Search for the cell housing the specified text and yield its [x, y] center coordinate. 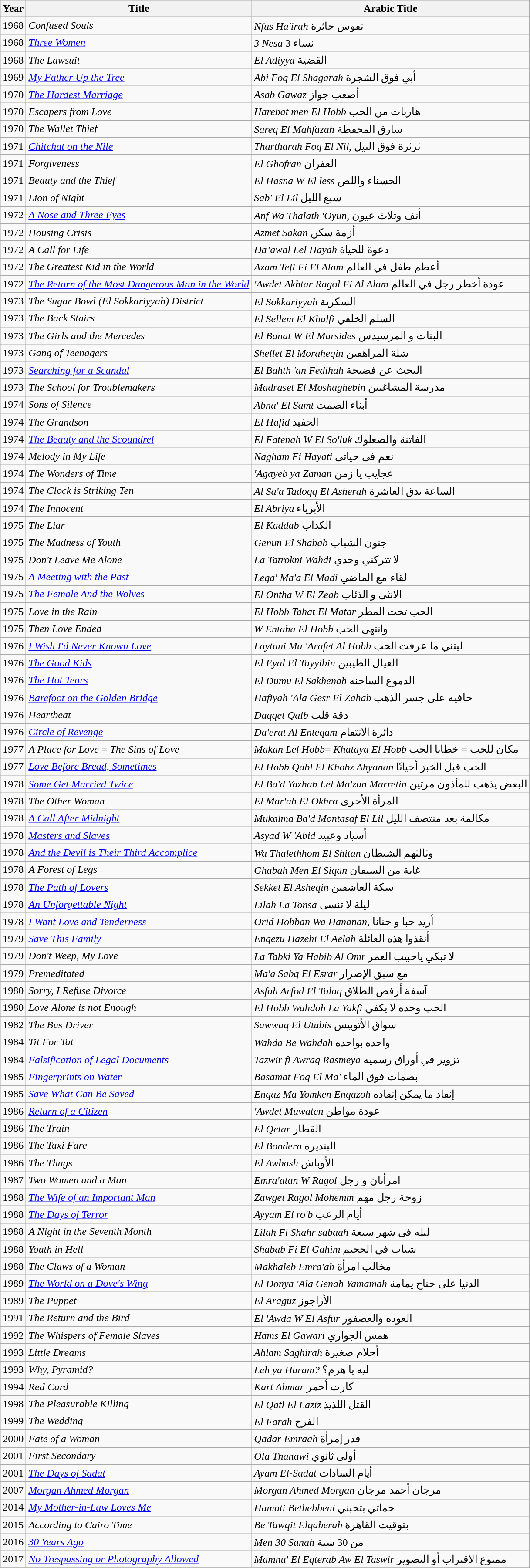
Asyad W 'Abid أسياد وعبيد [391, 835]
Qadar Emraah قدر إمرأة [391, 1439]
1994 [13, 1387]
Laytani Ma 'Arafet Al Hobb ليتني ما عرفت الحب [391, 646]
The Pleasurable Killing [139, 1404]
'Awdet Muwaten عودة مواطن [391, 1111]
Searching for a Scandal [139, 370]
El Bondera البنديره [391, 1146]
2014 [13, 1507]
1999 [13, 1421]
The Train [139, 1129]
Fingerprints on Water [139, 1077]
Housing Crisis [139, 233]
Lion of Night [139, 198]
Sawwaq El Utubis سواق الأتوبيس [391, 1025]
El Hafid الحفيد [391, 422]
Love in the Rain [139, 612]
Chitchat on the Nile [139, 146]
Wahda Be Wahdah واحدة بواحدة [391, 1042]
Forgiveness [139, 163]
Shellet El Moraheqin شلة المراهقين [391, 353]
The Madness of Youth [139, 543]
Morgan Ahmed Morgan [139, 1490]
A Call for Life [139, 250]
Little Dreams [139, 1352]
The Thugs [139, 1163]
Sons of Silence [139, 405]
1969 [13, 78]
Abna' El Samt أبناء الصمت [391, 405]
2007 [13, 1490]
Madraset El Moshaghebin مدرسة المشاغبين [391, 388]
2017 [13, 1559]
Love Before Bread, Sometimes [139, 767]
Save What Can Be Saved [139, 1094]
A Place for Love = The Sins of Love [139, 749]
Azam Tefl Fi El Alam أعظم طفل في العالم [391, 267]
Tazwir fi Awraq Rasmeya تزوير في أوراق رسمية [391, 1060]
El Adiyya القضية [391, 60]
30 Years Ago [139, 1542]
Zawget Ragol Mohemm زوجة رجل مهم [391, 1197]
El Hobb Tahat El Matar الحب تحت المطر [391, 612]
Hamati Bethebbeni حماتي بتحبني [391, 1507]
El Bahth 'an Fedihah البحث عن فضيحة [391, 370]
El Qatl El Laziz القتل اللذيذ [391, 1404]
Nagham Fi Hayati نغم فى حياتى [391, 456]
Mamnu' El Eqterab Aw El Taswir ممنوع الاقتراب أو التصوير [391, 1559]
The Wallet Thief [139, 129]
Leh ya Haram? ليه يا هرم؟ [391, 1370]
Three Women [139, 43]
Ayyam El ro'b أيام الرعب [391, 1215]
The Days of Sadat [139, 1473]
El Dumu El Sakhenah الدموع الساخنة [391, 680]
Kart Ahmar كارت أحمر [391, 1387]
El Araguz الأراجوز [391, 1301]
Falsification of Legal Documents [139, 1060]
Some Get Married Twice [139, 784]
The Back Stairs [139, 318]
Lilah La Tonsa ليلة لا تنسى [391, 904]
Abi Foq El Shagarah أبي فوق الشجرة [391, 78]
According to Cairo Time [139, 1525]
1992 [13, 1335]
Mukalma Ba'd Montasaf El Lil مكالمة بعد منتصف الليل [391, 818]
Enqezu Hazehi El Aelah أنقذوا هذه العائلة [391, 939]
Then Love Ended [139, 629]
Youth in Hell [139, 1249]
Hafiyah 'Ala Gesr El Zahab حافية على جسر الذهب [391, 698]
Morgan Ahmed Morgan مرجان أحمد مرجان [391, 1490]
Leqa' Ma'a El Madi لقاء مع الماضي [391, 577]
1982 [13, 1025]
El Eyal El Tayyibin العيال الطيبين [391, 663]
Anf Wa Thalath 'Oyun, أنف وثلاث عيون [391, 215]
Save This Family [139, 939]
The Wonders of Time [139, 473]
The Path of Lovers [139, 887]
Two Women and a Man [139, 1180]
The Innocent [139, 508]
The Puppet [139, 1301]
The Return of the Most Dangerous Man in the World [139, 284]
The Hot Tears [139, 680]
2000 [13, 1439]
Makan Lel Hobb= Khataya El Hobb مكان للحب = خطايا الحب [391, 749]
Sab' El Lil سبع الليل [391, 198]
El Farah الفرح [391, 1421]
El Ba'd Yazhab Lel Ma'zun Marretin البعض يذهب للمأذون مرتين [391, 784]
Enqaz Ma Yomken Enqazoh إنقاذ ما يمكن إنقاذه [391, 1094]
Masters and Slaves [139, 835]
Daqqet Qalb دقة قلب [391, 715]
Al Sa'a Tadoqq El Asherah الساعة تدق العاشرة [391, 491]
Sorry, I Refuse Divorce [139, 990]
Heartbeat [139, 715]
The World on a Dove's Wing [139, 1284]
Don't Leave Me Alone [139, 560]
Ayam El-Sadat أيام السادات [391, 1473]
El 'Awda W El Asfur العوده والعصفور [391, 1318]
Fate of a Woman [139, 1439]
Circle of Revenge [139, 732]
The Claws of a Woman [139, 1266]
The Lawsuit [139, 60]
First Secondary [139, 1456]
Asfah Arfod El Talaq آسفة أرفض الطلاق [391, 990]
The Bus Driver [139, 1025]
El Ghofran الغفران [391, 163]
The Other Woman [139, 801]
El Banat W El Marsides البنات و المرسيدس [391, 336]
Love Alone is not Enough [139, 1008]
Wa Thalethhom El Shitan وثالثهم الشيطان [391, 853]
The Beauty and the Scoundrel [139, 439]
The Liar [139, 525]
My Father Up the Tree [139, 78]
2016 [13, 1542]
El Kaddab الكداب [391, 525]
Ghabah Men El Siqan غابة من السيقان [391, 870]
Melody in My Life [139, 456]
A Meeting with the Past [139, 577]
Premeditated [139, 973]
El Fatenah W El So'luk الفاتنة والصعلوك [391, 439]
The Good Kids [139, 663]
El Sokkariyyah السكرية [391, 301]
Nfus Ha'irah نفوس حائرة [391, 26]
The Female And the Wolves [139, 594]
The Clock is Striking Ten [139, 491]
Arabic Title [391, 9]
Shabab Fi El Gahim شباب في الجحيم [391, 1249]
Emra'atan W Ragol امرأتان و رجل [391, 1180]
Basamat Foq El Ma' بصمات فوق الماء [391, 1077]
The Days of Terror [139, 1215]
'Awdet Akhtar Ragol Fi Al Alam عودة أخطر رجل في العالم [391, 284]
Year [13, 9]
The Grandson [139, 422]
Asab Gawaz أصعب جواز [391, 95]
Da'erat Al Enteqam دائرة الانتقام [391, 732]
The Taxi Fare [139, 1146]
El Hobb Qabl El Khobz Ahyanan الحب قبل الخبز أحيانًا [391, 767]
Hams El Gawari همس الجواري [391, 1335]
I Want Love and Tenderness [139, 922]
Tit For Tat [139, 1042]
Ola Thanawi أولى ثانوي [391, 1456]
2015 [13, 1525]
The School for Troublemakers [139, 388]
El Abriya الأبرياء [391, 508]
1998 [13, 1404]
The Greatest Kid in the World [139, 267]
El Qetar القطار [391, 1129]
3 Nesa 3 نساء [391, 43]
A Forest of Legs [139, 870]
1987 [13, 1180]
The Girls and the Mercedes [139, 336]
W Entaha El Hobb وانتهى الحب [391, 629]
El Donya 'Ala Genah Yamamah الدنيا على جناح يمامة [391, 1284]
Red Card [139, 1387]
An Unforgettable Night [139, 904]
Makhaleb Emra'ah مخالب امرأة [391, 1266]
Lilah Fi Shahr sabaah ليله فى شهر سبعة [391, 1232]
Sekket El Asheqin سكة العاشقين [391, 887]
Sareq El Mahfazah سارق المحفظة [391, 129]
The Hardest Marriage [139, 95]
Thartharah Foq El Nil, ثرثرة فوق النيل [391, 146]
El Mar'ah El Okhra المرأة الأخرى [391, 801]
Genun El Shabab جنون الشباب [391, 543]
Harebat men El Hobb هاربات من الحب [391, 112]
Barefoot on the Golden Bridge [139, 698]
A Nose and Three Eyes [139, 215]
I Wish I'd Never Known Love [139, 646]
Confused Souls [139, 26]
Beauty and the Thief [139, 181]
1991 [13, 1318]
No Trespassing or Photography Allowed [139, 1559]
My Mother-in-Law Loves Me [139, 1507]
Be Tawqit Elqaherah بتوقيت القاهرة [391, 1525]
Escapers from Love [139, 112]
Gang of Teenagers [139, 353]
A Night in the Seventh Month [139, 1232]
El Hobb Wahdoh La Yakfi الحب وحده لا يكفي [391, 1008]
The Return and the Bird [139, 1318]
The Wife of an Important Man [139, 1197]
The Wedding [139, 1421]
El Sellem El Khalfi السلم الخلفي [391, 318]
'Agayeb ya Zaman عجايب يا زمن [391, 473]
El Ontha W El Zeab الانثى و الذئاب [391, 594]
Men 30 Sanah من 30 سنة [391, 1542]
La Tatrokni Wahdi لا تتركني وحدي [391, 560]
Orid Hobban Wa Hananan, أريد حبا و حنانا [391, 922]
La Tabki Ya Habib Al Omr لا تبكي ياحبيب العمر [391, 956]
Azmet Sakan أزمة سكن [391, 233]
The Sugar Bowl (El Sokkariyyah) District [139, 301]
Da’awal Lel Hayah دعوة للحياة [391, 250]
El Awbash الأوباش [391, 1163]
Don't Weep, My Love [139, 956]
Ahlam Saghirah أحلام صغيرة [391, 1352]
El Hasna W El less الحسناء واللص [391, 181]
And the Devil is Their Third Accomplice [139, 853]
A Call After Midnight [139, 818]
Return of a Citizen [139, 1111]
Ma'a Sabq El Esrar مع سبق الإصرار [391, 973]
Why, Pyramid? [139, 1370]
Title [139, 9]
The Whispers of Female Slaves [139, 1335]
